Provide the (X, Y) coordinate of the cell's center where the given text is located.  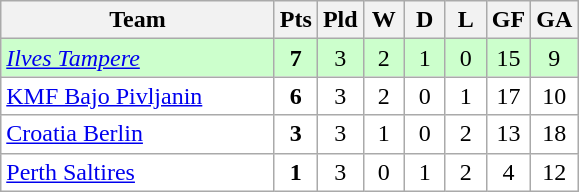
Perth Saltires (138, 172)
GF (508, 20)
Croatia Berlin (138, 134)
12 (554, 172)
Ilves Tampere (138, 58)
9 (554, 58)
KMF Bajo Pivljanin (138, 96)
17 (508, 96)
W (384, 20)
Team (138, 20)
7 (296, 58)
GA (554, 20)
15 (508, 58)
4 (508, 172)
L (466, 20)
18 (554, 134)
Pld (340, 20)
6 (296, 96)
D (424, 20)
13 (508, 134)
10 (554, 96)
Pts (296, 20)
